Identify which cell holds the provided text, then report its [x, y] central coordinate. 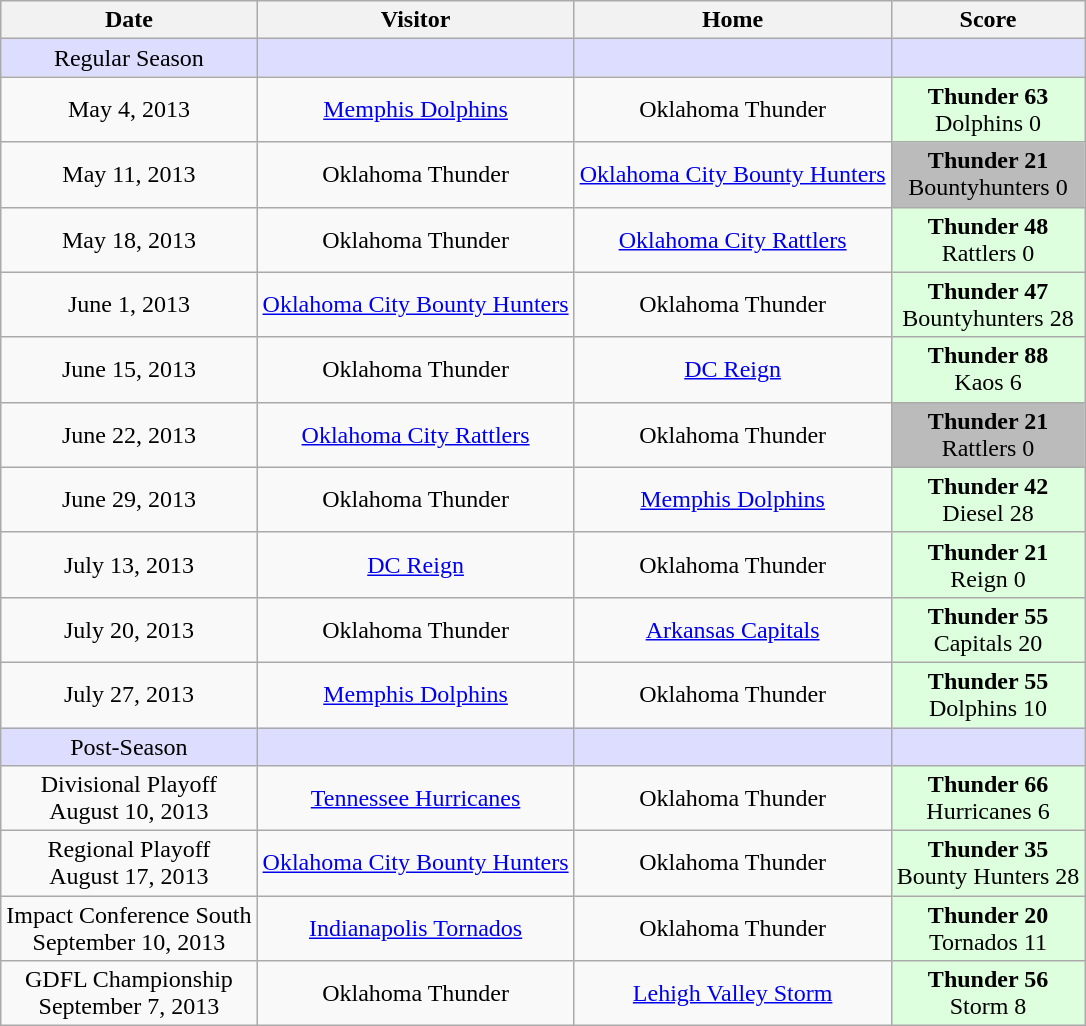
Thunder 56Storm 8 [988, 994]
Thunder 35Bounty Hunters 28 [988, 864]
Thunder 63Dolphins 0 [988, 110]
July 13, 2013 [129, 564]
Regular Season [129, 58]
Thunder 55Dolphins 10 [988, 694]
June 1, 2013 [129, 304]
GDFL ChampionshipSeptember 7, 2013 [129, 994]
Home [732, 20]
Date [129, 20]
May 11, 2013 [129, 174]
Tennessee Hurricanes [416, 798]
June 29, 2013 [129, 500]
May 4, 2013 [129, 110]
Regional PlayoffAugust 17, 2013 [129, 864]
Thunder 21Rattlers 0 [988, 434]
Post-Season [129, 747]
Thunder 88Kaos 6 [988, 370]
July 20, 2013 [129, 630]
June 15, 2013 [129, 370]
Visitor [416, 20]
Thunder 42Diesel 28 [988, 500]
Arkansas Capitals [732, 630]
Divisional PlayoffAugust 10, 2013 [129, 798]
Thunder 21Bountyhunters 0 [988, 174]
Thunder 47Bountyhunters 28 [988, 304]
Thunder 20Tornados 11 [988, 928]
Indianapolis Tornados [416, 928]
June 22, 2013 [129, 434]
July 27, 2013 [129, 694]
Score [988, 20]
Thunder 55Capitals 20 [988, 630]
Lehigh Valley Storm [732, 994]
May 18, 2013 [129, 240]
Impact Conference SouthSeptember 10, 2013 [129, 928]
Thunder 48Rattlers 0 [988, 240]
Thunder 21Reign 0 [988, 564]
Thunder 66Hurricanes 6 [988, 798]
